For the text-containing cell, return its midpoint in [X, Y] coordinate format. 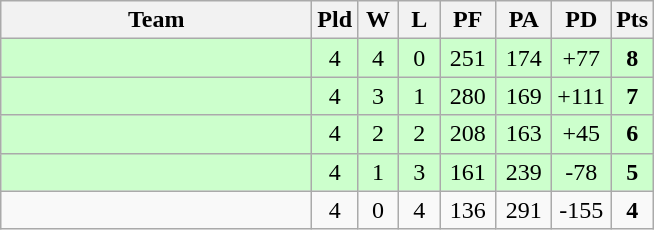
-78 [582, 172]
PA [524, 20]
163 [524, 134]
136 [468, 210]
169 [524, 96]
Pld [335, 20]
280 [468, 96]
PD [582, 20]
+77 [582, 58]
5 [632, 172]
6 [632, 134]
+111 [582, 96]
7 [632, 96]
208 [468, 134]
L [420, 20]
8 [632, 58]
Team [156, 20]
291 [524, 210]
PF [468, 20]
-155 [582, 210]
161 [468, 172]
174 [524, 58]
+45 [582, 134]
251 [468, 58]
Pts [632, 20]
W [378, 20]
239 [524, 172]
